Output the (x, y) coordinate of the center of the cell containing the given text.  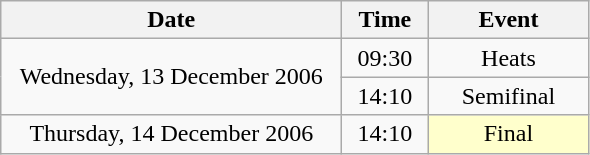
Time (385, 20)
Final (508, 134)
09:30 (385, 58)
Thursday, 14 December 2006 (172, 134)
Event (508, 20)
Semifinal (508, 96)
Heats (508, 58)
Wednesday, 13 December 2006 (172, 77)
Date (172, 20)
